Locate the cell with the specified text and output its (x, y) center coordinate. 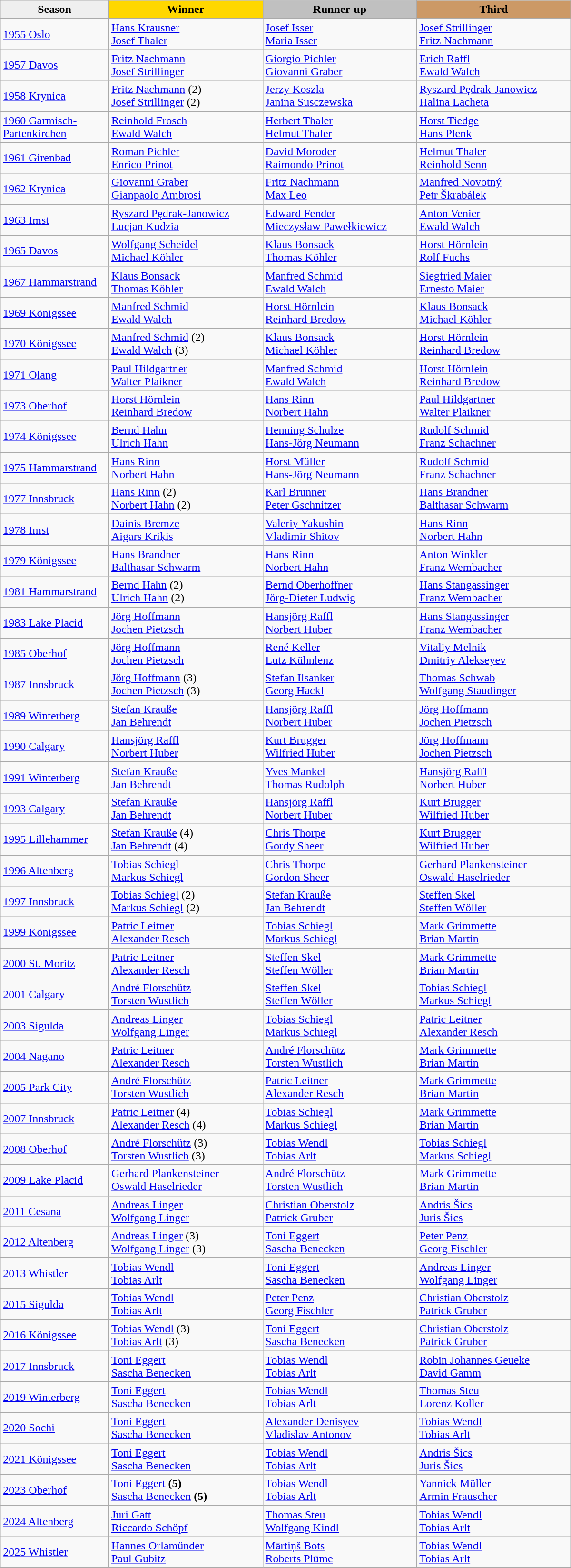
2017 Innsbruck (55, 1366)
Season (55, 10)
Bernd Hahn (2)Ulrich Hahn (2) (186, 591)
Wolfgang ScheidelMichael Köhler (186, 250)
1971 Olang (55, 374)
2020 Sochi (55, 1428)
Giorgio PichlerGiovanni Graber (340, 65)
1995 Lillehammer (55, 839)
Hans KrausnerJosef Thaler (186, 34)
Juri GattRiccardo Schöpf (186, 1521)
David MoroderRaimondo Prinot (340, 158)
1978 Imst (55, 529)
2004 Nagano (55, 1056)
1974 Königssee (55, 437)
1970 Königssee (55, 344)
Karl BrunnerPeter Gschnitzer (340, 499)
Andreas Linger (3)Wolfgang Linger (3) (186, 1242)
2005 Park City (55, 1088)
Manfred Schmid (2)Ewald Walch (3) (186, 344)
1979 Königssee (55, 561)
2024 Altenberg (55, 1521)
1960 Garmisch-Partenkirchen (55, 127)
Erich RafflEwald Walch (494, 65)
Chris ThorpeGordon Sheer (340, 870)
René KellerLutz Kühnlenz (340, 653)
Valeriy YakushinVladimir Shitov (340, 529)
1958 Krynica (55, 96)
1969 Königssee (55, 312)
1989 Winterberg (55, 715)
Thomas SteuLorenz Koller (494, 1397)
Henning SchulzeHans-Jörg Neumann (340, 437)
1977 Innsbruck (55, 499)
Horst HörnleinRolf Fuchs (494, 250)
Jörg Hoffmann (3)Jochen Pietzsch (3) (186, 685)
Winner (186, 10)
Giovanni GraberGianpaolo Ambrosi (186, 189)
Bernd HahnUlrich Hahn (186, 437)
Patric Leitner (4)Alexander Resch (4) (186, 1118)
Mārtiņš BotsRoberts Plūme (340, 1552)
Horst TiedgeHans Plenk (494, 127)
1975 Hammarstrand (55, 468)
2025 Whistler (55, 1552)
1987 Innsbruck (55, 685)
1990 Calgary (55, 747)
Fritz NachmannJosef Strillinger (186, 65)
Helmut ThalerReinhold Senn (494, 158)
Chris ThorpeGordy Sheer (340, 839)
1991 Winterberg (55, 777)
Anton WinklerFranz Wembacher (494, 561)
2011 Cesana (55, 1211)
Alexander DenisyevVladislav Antonov (340, 1428)
1985 Oberhof (55, 653)
Fritz NachmannMax Leo (340, 189)
1961 Girenbad (55, 158)
1983 Lake Placid (55, 623)
Fritz Nachmann (2)Josef Strillinger (2) (186, 96)
1997 Innsbruck (55, 902)
2003 Sigulda (55, 1026)
2009 Lake Placid (55, 1180)
Siegfried MaierErnesto Maier (494, 282)
1962 Krynica (55, 189)
1993 Calgary (55, 809)
Herbert ThalerHelmut Thaler (340, 127)
2016 Königssee (55, 1335)
1963 Imst (55, 220)
Yannick MüllerArmin Frauscher (494, 1490)
Robin Johannes GeuekeDavid Gamm (494, 1366)
Vitaliy MelnikDmitriy Alekseyev (494, 653)
Anton VenierEwald Walch (494, 220)
2013 Whistler (55, 1273)
Hans Rinn (2)Norbert Hahn (2) (186, 499)
2012 Altenberg (55, 1242)
Thomas SchwabWolfgang Staudinger (494, 685)
Tobias Schiegl (2)Markus Schiegl (2) (186, 902)
2019 Winterberg (55, 1397)
Toni Eggert (5)Sascha Benecken (5) (186, 1490)
2008 Oberhof (55, 1149)
1973 Oberhof (55, 406)
Dainis BremzeAigars Kriķis (186, 529)
Ryszard Pędrak-JanowiczLucjan Kudzia (186, 220)
Stefan Krauße (4)Jan Behrendt (4) (186, 839)
Third (494, 10)
1955 Oslo (55, 34)
Josef StrillingerFritz Nachmann (494, 34)
Ryszard Pędrak-JanowiczHalina Lacheta (494, 96)
Stefan IlsankerGeorg Hackl (340, 685)
Jerzy KoszlaJanina Susczewska (340, 96)
Bernd OberhoffnerJörg-Dieter Ludwig (340, 591)
2001 Calgary (55, 994)
Roman PichlerEnrico Prinot (186, 158)
2021 Königssee (55, 1459)
Yves MankelThomas Rudolph (340, 777)
1996 Altenberg (55, 870)
Horst MüllerHans-Jörg Neumann (340, 468)
1999 Königssee (55, 932)
1981 Hammarstrand (55, 591)
André Florschütz (3)Torsten Wustlich (3) (186, 1149)
1957 Davos (55, 65)
1967 Hammarstrand (55, 282)
2023 Oberhof (55, 1490)
Josef IsserMaria Isser (340, 34)
Runner-up (340, 10)
2000 St. Moritz (55, 964)
Tobias Wendl (3)Tobias Arlt (3) (186, 1335)
Hannes OrlamünderPaul Gubitz (186, 1552)
1965 Davos (55, 250)
Thomas SteuWolfgang Kindl (340, 1521)
Manfred NovotnýPetr Škrabálek (494, 189)
Reinhold FroschEwald Walch (186, 127)
2007 Innsbruck (55, 1118)
Edward FenderMieczysław Pawełkiewicz (340, 220)
2015 Sigulda (55, 1304)
